Return the [X, Y] coordinate for the center point of the cell that contains the specified text.  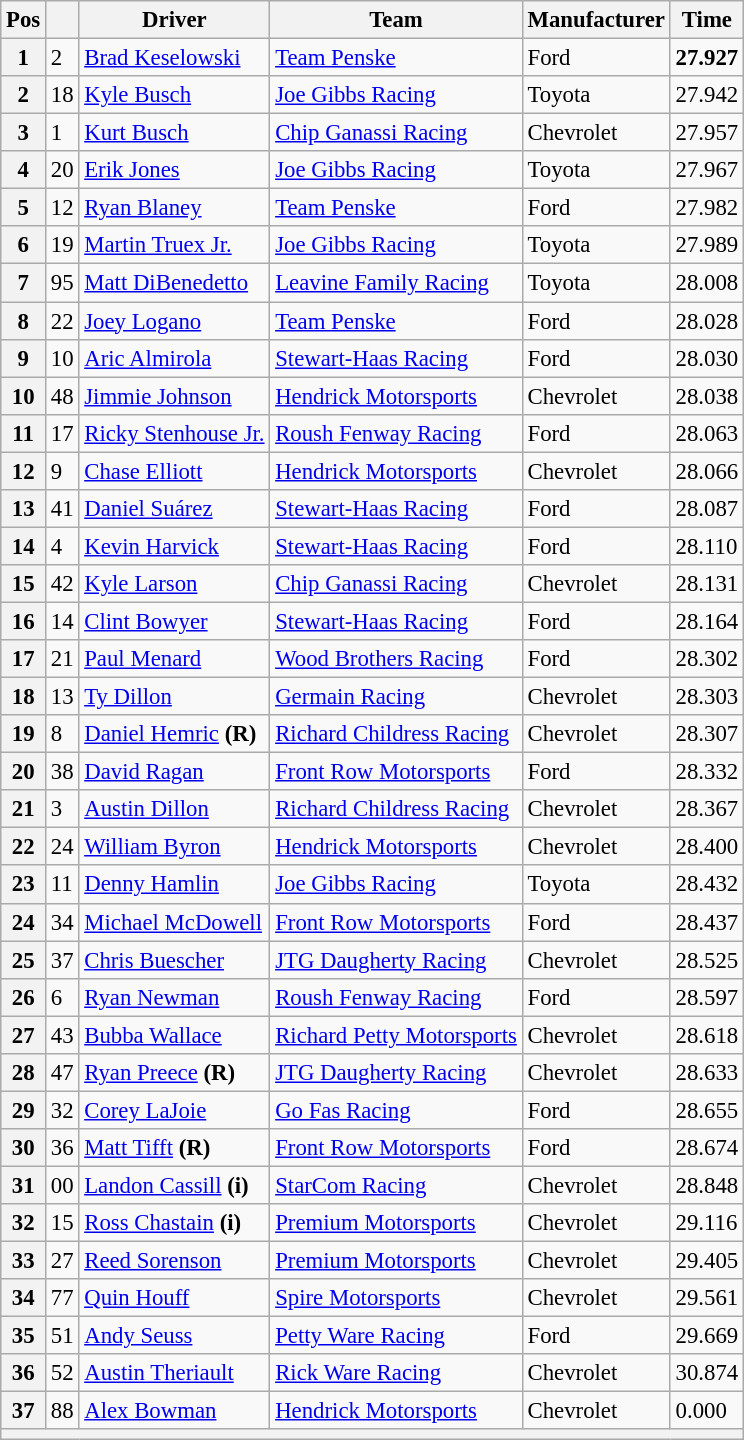
Martin Truex Jr. [174, 245]
28.367 [706, 809]
Time [706, 20]
Michael McDowell [174, 922]
Landon Cassill (i) [174, 1185]
Kyle Larson [174, 584]
28.028 [706, 321]
Ross Chastain (i) [174, 1223]
23 [24, 885]
28.038 [706, 396]
Ryan Preece (R) [174, 1073]
27.942 [706, 95]
28.302 [706, 659]
28 [24, 1073]
Austin Theriault [174, 1373]
Matt DiBenedetto [174, 283]
Corey LaJoie [174, 1110]
42 [62, 584]
Aric Almirola [174, 358]
Brad Keselowski [174, 58]
Manufacturer [596, 20]
Bubba Wallace [174, 1035]
27.982 [706, 208]
Austin Dillon [174, 809]
38 [62, 772]
88 [62, 1411]
Reed Sorenson [174, 1261]
Quin Houff [174, 1298]
7 [24, 283]
28.008 [706, 283]
27.967 [706, 170]
William Byron [174, 847]
28.437 [706, 922]
30.874 [706, 1373]
28.674 [706, 1148]
29.669 [706, 1336]
Joey Logano [174, 321]
28.400 [706, 847]
29.405 [706, 1261]
28.525 [706, 960]
95 [62, 283]
47 [62, 1073]
Driver [174, 20]
Go Fas Racing [396, 1110]
31 [24, 1185]
52 [62, 1373]
26 [24, 997]
Clint Bowyer [174, 621]
Leavine Family Racing [396, 283]
0.000 [706, 1411]
27.989 [706, 245]
16 [24, 621]
28.087 [706, 509]
25 [24, 960]
Daniel Hemric (R) [174, 734]
Spire Motorsports [396, 1298]
29.561 [706, 1298]
27.927 [706, 58]
29.116 [706, 1223]
28.303 [706, 697]
Rick Ware Racing [396, 1373]
Ryan Blaney [174, 208]
28.597 [706, 997]
5 [24, 208]
Denny Hamlin [174, 885]
Petty Ware Racing [396, 1336]
Richard Petty Motorsports [396, 1035]
29 [24, 1110]
Andy Seuss [174, 1336]
StarCom Racing [396, 1185]
28.110 [706, 546]
27.957 [706, 133]
28.131 [706, 584]
Alex Bowman [174, 1411]
Chase Elliott [174, 471]
David Ragan [174, 772]
77 [62, 1298]
28.633 [706, 1073]
Kevin Harvick [174, 546]
28.063 [706, 433]
28.655 [706, 1110]
Erik Jones [174, 170]
Ricky Stenhouse Jr. [174, 433]
33 [24, 1261]
Kyle Busch [174, 95]
48 [62, 396]
28.432 [706, 885]
Pos [24, 20]
28.030 [706, 358]
Paul Menard [174, 659]
43 [62, 1035]
Chris Buescher [174, 960]
28.618 [706, 1035]
Ty Dillon [174, 697]
28.066 [706, 471]
Matt Tifft (R) [174, 1148]
41 [62, 509]
Team [396, 20]
28.164 [706, 621]
Wood Brothers Racing [396, 659]
28.332 [706, 772]
Germain Racing [396, 697]
28.848 [706, 1185]
Daniel Suárez [174, 509]
28.307 [706, 734]
30 [24, 1148]
Jimmie Johnson [174, 396]
00 [62, 1185]
51 [62, 1336]
35 [24, 1336]
Kurt Busch [174, 133]
Ryan Newman [174, 997]
